Find where the given text appears and provide that cell's center as [x, y] coordinate. 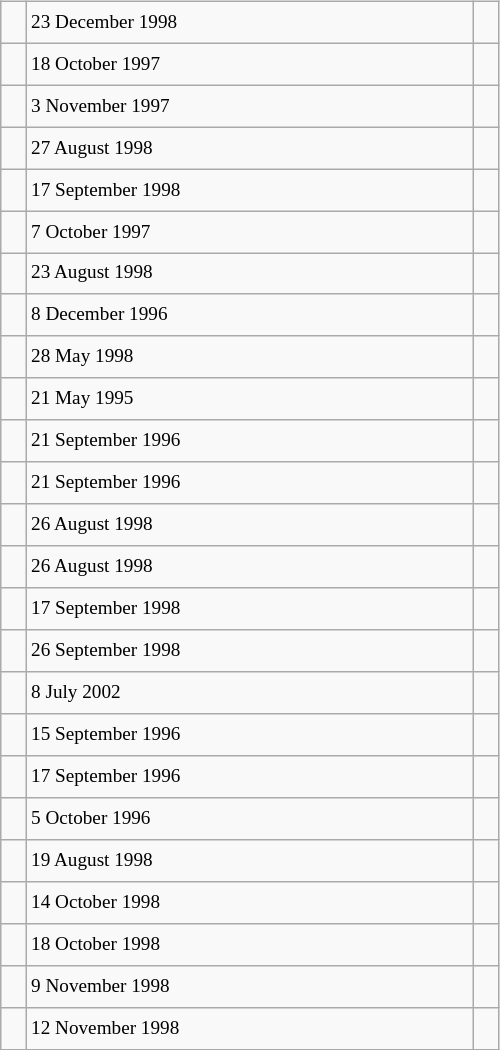
9 November 1998 [249, 986]
19 August 1998 [249, 861]
12 November 1998 [249, 1028]
23 August 1998 [249, 274]
28 May 1998 [249, 357]
14 October 1998 [249, 902]
5 October 1996 [249, 819]
7 October 1997 [249, 232]
3 November 1997 [249, 106]
26 September 1998 [249, 651]
18 October 1997 [249, 64]
21 May 1995 [249, 399]
8 July 2002 [249, 693]
17 September 1996 [249, 777]
23 December 1998 [249, 22]
8 December 1996 [249, 315]
15 September 1996 [249, 735]
18 October 1998 [249, 944]
27 August 1998 [249, 148]
